Identify which cell holds the provided text, then report its [x, y] central coordinate. 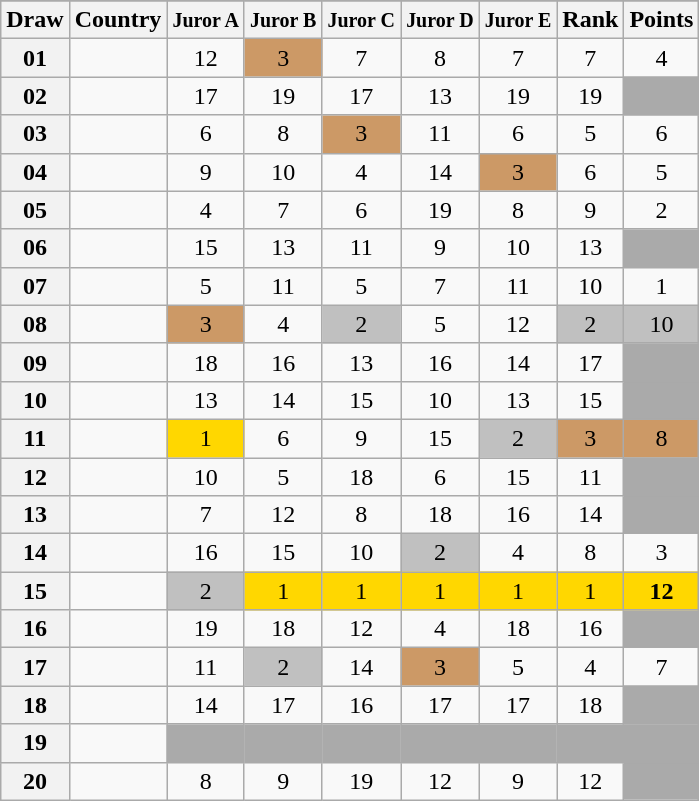
Rank [590, 20]
05 [35, 210]
04 [35, 172]
02 [35, 96]
01 [35, 58]
06 [35, 248]
20 [35, 781]
Juror A [206, 20]
07 [35, 286]
03 [35, 134]
Draw [35, 20]
08 [35, 324]
Juror D [440, 20]
Juror E [518, 20]
Points [662, 20]
Country [118, 20]
09 [35, 362]
Juror C [362, 20]
Juror B [283, 20]
